From the cell containing the given text, extract its center point as [X, Y] coordinate. 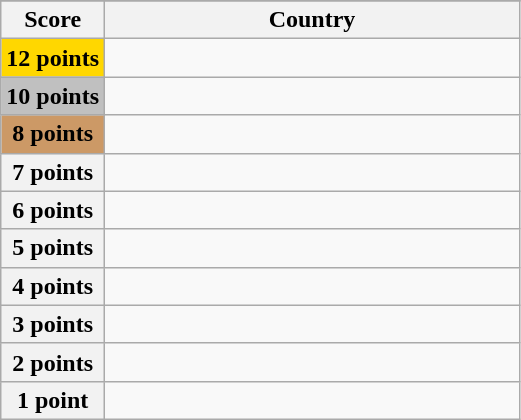
7 points [53, 172]
1 point [53, 400]
2 points [53, 362]
3 points [53, 324]
Country [312, 20]
12 points [53, 58]
8 points [53, 134]
5 points [53, 248]
Score [53, 20]
6 points [53, 210]
4 points [53, 286]
10 points [53, 96]
